Return (x, y) of the center of cell containing provided text 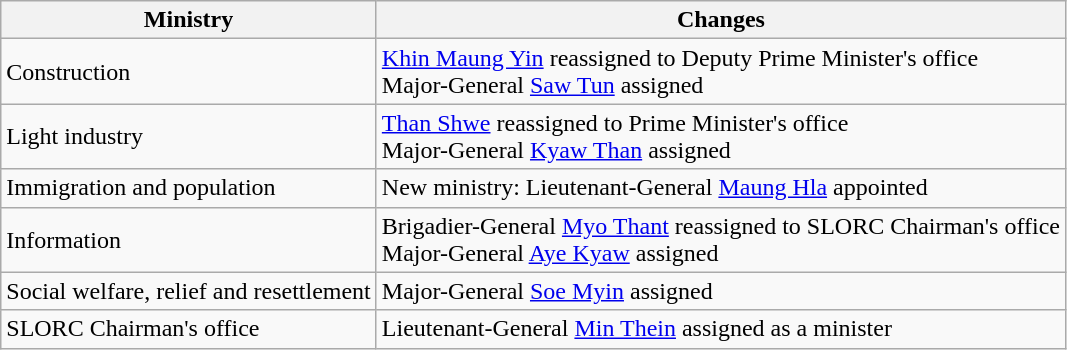
Lieutenant-General Min Thein assigned as a minister (720, 329)
Than Shwe reassigned to Prime Minister's officeMajor-General Kyaw Than assigned (720, 136)
Major-General Soe Myin assigned (720, 291)
Construction (189, 72)
Brigadier-General Myo Thant reassigned to SLORC Chairman's officeMajor-General Aye Kyaw assigned (720, 240)
SLORC Chairman's office (189, 329)
Changes (720, 20)
Immigration and population (189, 188)
Light industry (189, 136)
Ministry (189, 20)
Social welfare, relief and resettlement (189, 291)
Information (189, 240)
New ministry: Lieutenant-General Maung Hla appointed (720, 188)
Khin Maung Yin reassigned to Deputy Prime Minister's officeMajor-General Saw Tun assigned (720, 72)
